Capture the cell that displays the provided text and extract its [X, Y] central coordinate. 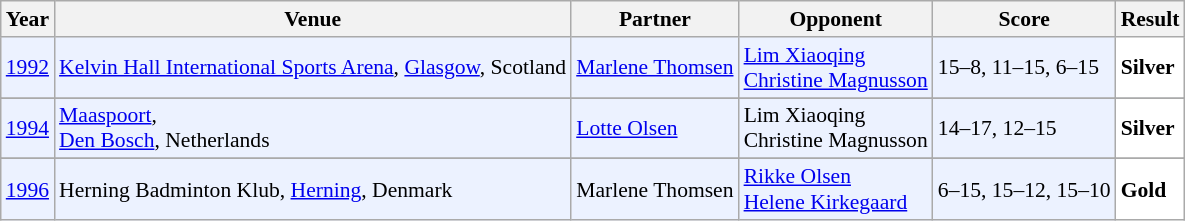
Maaspoort,Den Bosch, Netherlands [312, 128]
Venue [312, 19]
Rikke Olsen Helene Kirkegaard [836, 190]
1994 [28, 128]
Score [1024, 19]
1992 [28, 68]
Lotte Olsen [654, 128]
14–17, 12–15 [1024, 128]
Gold [1150, 190]
6–15, 15–12, 15–10 [1024, 190]
Result [1150, 19]
Opponent [836, 19]
1996 [28, 190]
15–8, 11–15, 6–15 [1024, 68]
Partner [654, 19]
Herning Badminton Klub, Herning, Denmark [312, 190]
Kelvin Hall International Sports Arena, Glasgow, Scotland [312, 68]
Year [28, 19]
